Find where the given text appears and provide that cell's center as (x, y) coordinate. 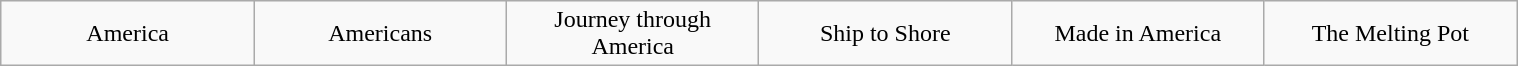
The Melting Pot (1390, 34)
Journey through America (632, 34)
Made in America (1138, 34)
Americans (380, 34)
America (128, 34)
Ship to Shore (886, 34)
